Find where the given text appears and provide that cell's center as (x, y) coordinate. 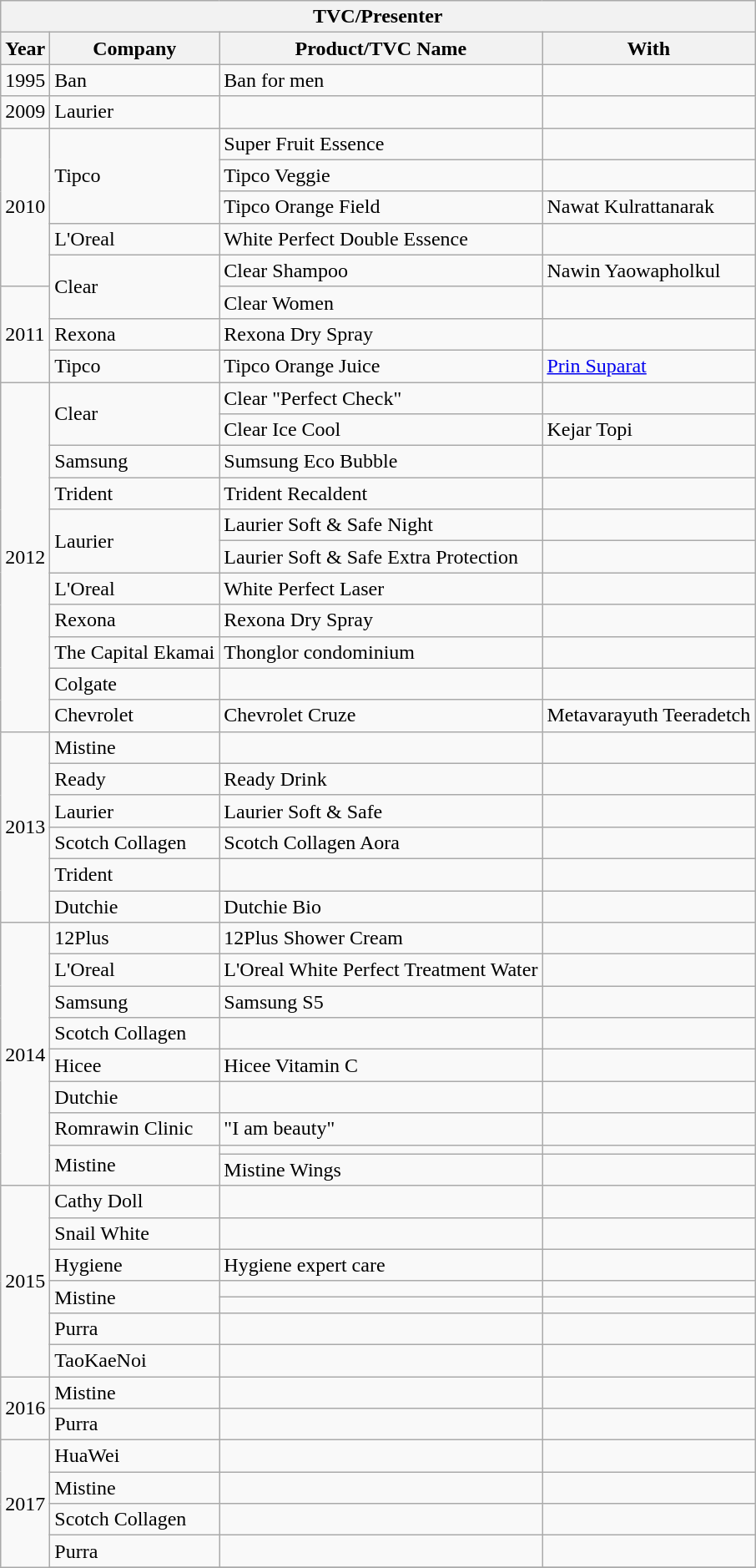
White Perfect Double Essence (381, 239)
Tipco Orange Juice (381, 366)
12Plus (135, 938)
Thonglor condominium (381, 652)
Ban (135, 80)
Ban for men (381, 80)
Romrawin Clinic (135, 1129)
Nawat Kulrattanarak (649, 207)
Tipco Orange Field (381, 207)
1995 (25, 80)
Product/TVC Name (381, 48)
2009 (25, 112)
2013 (25, 827)
Super Fruit Essence (381, 144)
Snail White (135, 1233)
"I am beauty" (381, 1129)
Ready (135, 779)
2011 (25, 334)
The Capital Ekamai (135, 652)
2016 (25, 1408)
2015 (25, 1281)
Colgate (135, 684)
Chevrolet Cruze (381, 716)
Trident Recaldent (381, 493)
HuaWei (135, 1456)
With (649, 48)
Company (135, 48)
Samsung S5 (381, 1002)
Laurier Soft & Safe Extra Protection (381, 557)
2017 (25, 1504)
Clear "Perfect Check" (381, 398)
2012 (25, 558)
Prin Suparat (649, 366)
Hygiene expert care (381, 1265)
Hicee (135, 1065)
Laurier Soft & Safe Night (381, 525)
Kejar Topi (649, 430)
Nawin Yaowapholkul (649, 271)
12Plus Shower Cream (381, 938)
2010 (25, 207)
Mistine Wings (381, 1170)
TaoKaeNoi (135, 1360)
White Perfect Laser (381, 589)
Chevrolet (135, 716)
Clear Shampoo (381, 271)
Hicee Vitamin C (381, 1065)
2014 (25, 1055)
L'Oreal White Perfect Treatment Water (381, 970)
Clear Ice Cool (381, 430)
Ready Drink (381, 779)
Tipco Veggie (381, 175)
Laurier Soft & Safe (381, 811)
Dutchie Bio (381, 906)
Clear Women (381, 302)
Cathy Doll (135, 1201)
Hygiene (135, 1265)
Year (25, 48)
Sumsung Eco Bubble (381, 462)
Metavarayuth Teeradetch (649, 716)
TVC/Presenter (378, 17)
Scotch Collagen Aora (381, 842)
